Pinpoint the cell where the given text exists, returning its [x, y] midpoint coordinate. 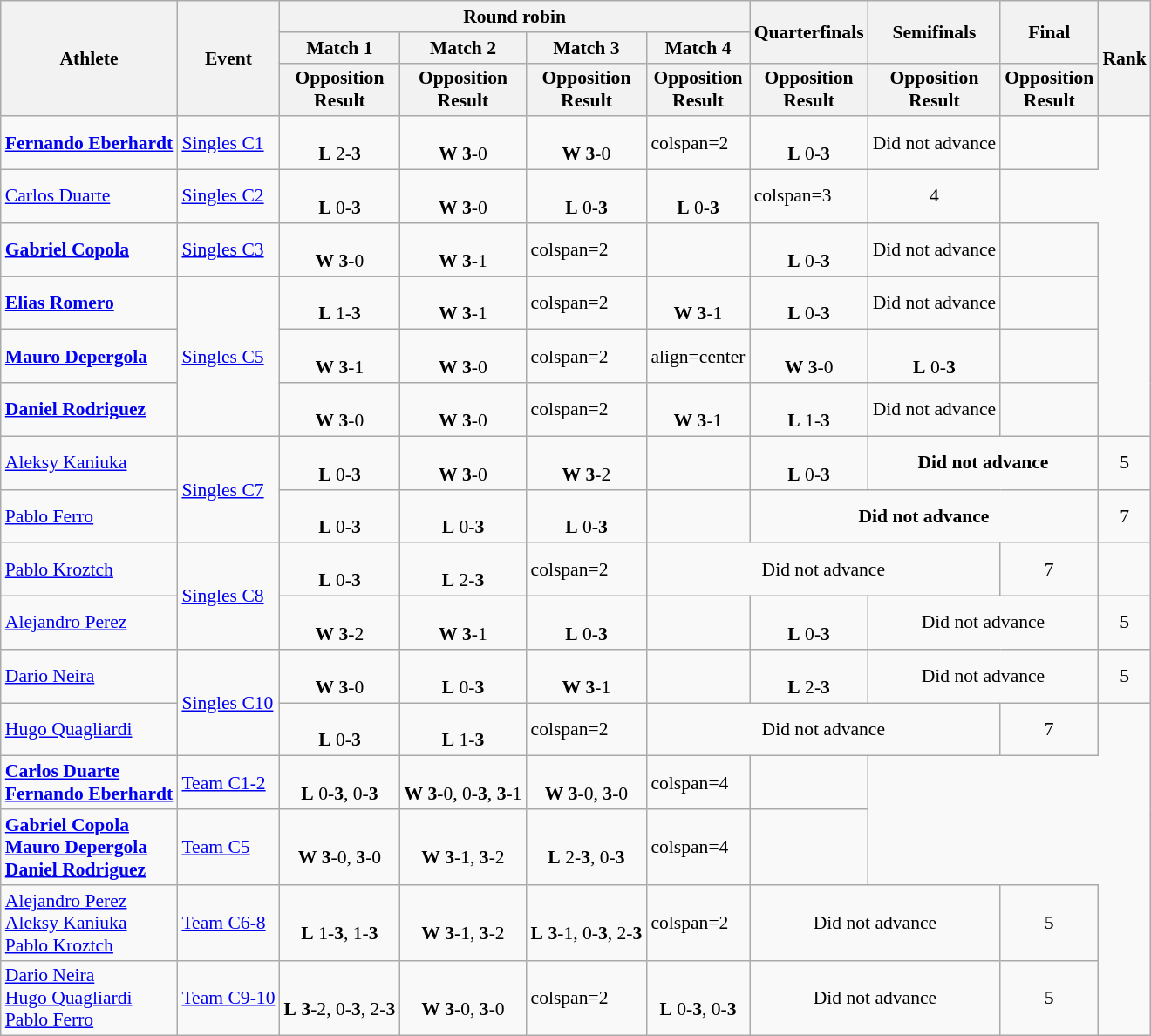
Team C1-2 [228, 783]
Carlos Duarte [89, 197]
Singles C3 [228, 249]
Singles C7 [228, 489]
Elias Romero [89, 303]
L 3-2, 0-3, 2-3 [339, 998]
Pablo Ferro [89, 516]
Alejandro PerezAleksy KaniukaPablo Kroztch [89, 923]
Carlos DuarteFernando Eberhardt [89, 783]
L 2-3, 0-3 [586, 848]
Match 3 [586, 48]
Singles C1 [228, 143]
4 [935, 197]
Alejandro Perez [89, 623]
Match 2 [462, 48]
Team C9-10 [228, 998]
Dario Neira [89, 677]
W 3-0, 0-3, 3-1 [462, 783]
Singles C5 [228, 356]
Quarterfinals [809, 31]
Singles C10 [228, 703]
Singles C8 [228, 596]
Match 1 [339, 48]
Singles C2 [228, 197]
Daniel Rodriguez [89, 410]
Gabriel CopolaMauro DepergolaDaniel Rodriguez [89, 848]
L 1-3, 1-3 [339, 923]
Final [1049, 31]
Event [228, 58]
Match 4 [698, 48]
Hugo Quagliardi [89, 729]
Aleksy Kaniuka [89, 462]
Mauro Depergola [89, 356]
Pablo Kroztch [89, 570]
L 3-1, 0-3, 2-3 [586, 923]
Rank [1125, 58]
Round robin [514, 17]
Fernando Eberhardt [89, 143]
Dario NeiraHugo QuagliardiPablo Ferro [89, 998]
align=center [698, 356]
Team C5 [228, 848]
Semifinals [935, 31]
Athlete [89, 58]
Gabriel Copola [89, 249]
colspan=3 [809, 197]
Team C6-8 [228, 923]
